For the text-containing cell, return its midpoint in [X, Y] coordinate format. 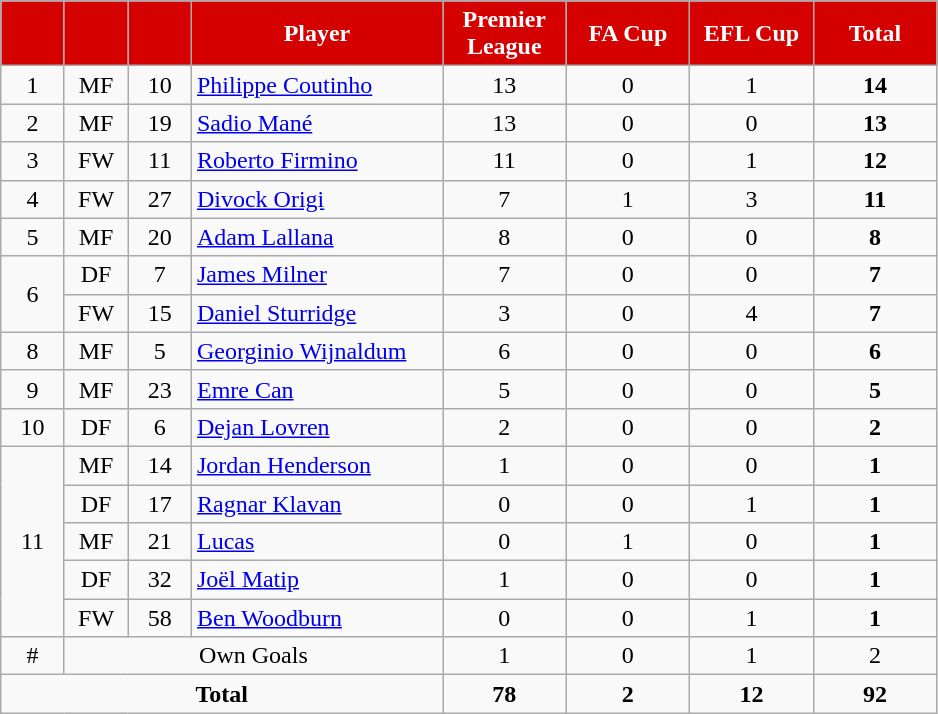
Ben Woodburn [316, 618]
27 [160, 199]
78 [504, 694]
EFL Cup [752, 34]
92 [875, 694]
Philippe Coutinho [316, 85]
Own Goals [253, 656]
# [33, 656]
23 [160, 389]
19 [160, 123]
32 [160, 580]
9 [33, 389]
58 [160, 618]
Dejan Lovren [316, 427]
Ragnar Klavan [316, 503]
21 [160, 542]
James Milner [316, 275]
Adam Lallana [316, 237]
17 [160, 503]
Premier League [504, 34]
Lucas [316, 542]
Divock Origi [316, 199]
Sadio Mané [316, 123]
Daniel Sturridge [316, 313]
20 [160, 237]
FA Cup [628, 34]
15 [160, 313]
Emre Can [316, 389]
Jordan Henderson [316, 465]
Player [316, 34]
Joël Matip [316, 580]
Roberto Firmino [316, 161]
Georginio Wijnaldum [316, 351]
